Locate the cell with the specified text and output its [x, y] center coordinate. 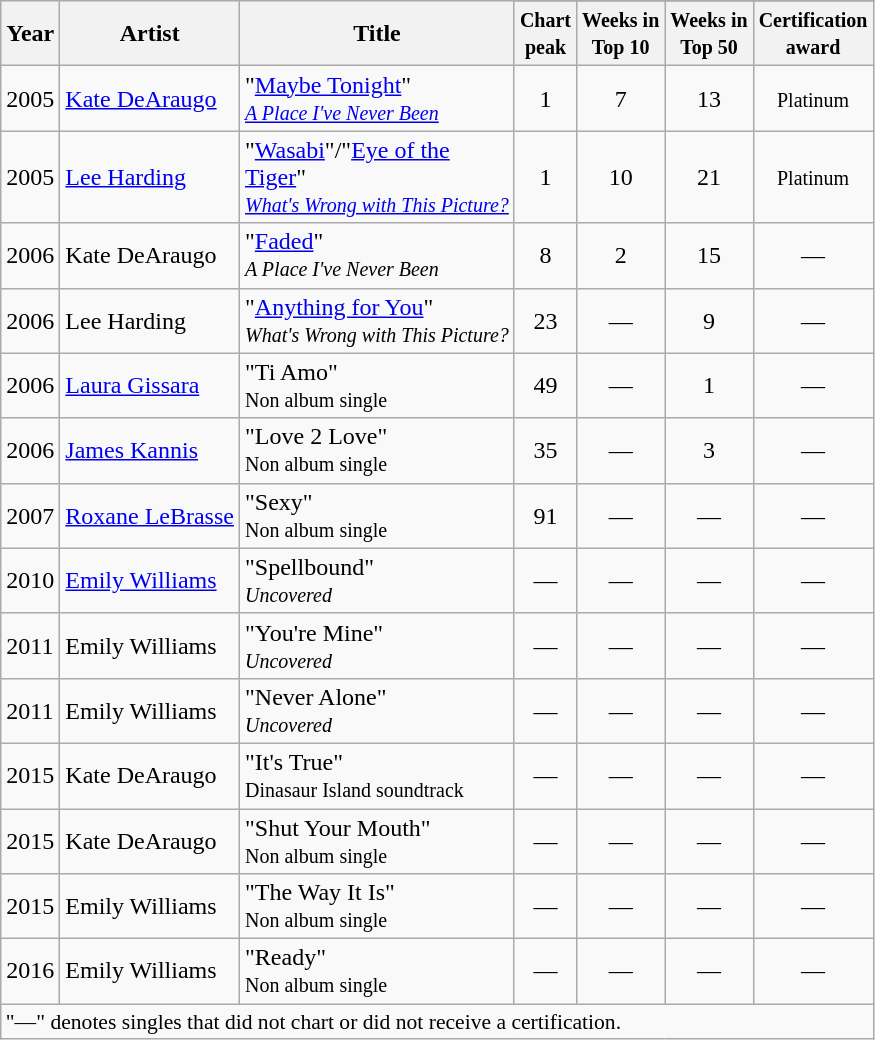
2 [621, 256]
Weeks inTop 10 [621, 34]
"Shut Your Mouth" Non album single [376, 840]
8 [545, 256]
"The Way It Is"Non album single [376, 906]
"Love 2 Love"Non album single [376, 450]
35 [545, 450]
Year [30, 34]
James Kannis [150, 450]
"Maybe Tonight"A Place I've Never Been [376, 98]
7 [621, 98]
3 [709, 450]
"It's True" Dinasaur Island soundtrack [376, 776]
91 [545, 516]
Title [376, 34]
2016 [30, 972]
"Ti Amo"Non album single [376, 386]
"—" denotes singles that did not chart or did not receive a certification. [437, 1022]
Artist [150, 34]
Laura Gissara [150, 386]
10 [621, 177]
Roxane LeBrasse [150, 516]
"Anything for You"What's Wrong with This Picture? [376, 320]
"Spellbound"Uncovered [376, 580]
"Never Alone"Uncovered [376, 710]
"Faded" A Place I've Never Been [376, 256]
2007 [30, 516]
"You're Mine"Uncovered [376, 646]
9 [709, 320]
23 [545, 320]
"Ready"Non album single [376, 972]
2010 [30, 580]
Weeks inTop 50 [709, 34]
"Sexy"Non album single [376, 516]
"Wasabi"/"Eye of theTiger"What's Wrong with This Picture? [376, 177]
Certificationaward [813, 34]
13 [709, 98]
Chartpeak [545, 34]
21 [709, 177]
49 [545, 386]
15 [709, 256]
